Return [X, Y] of the center of cell containing provided text 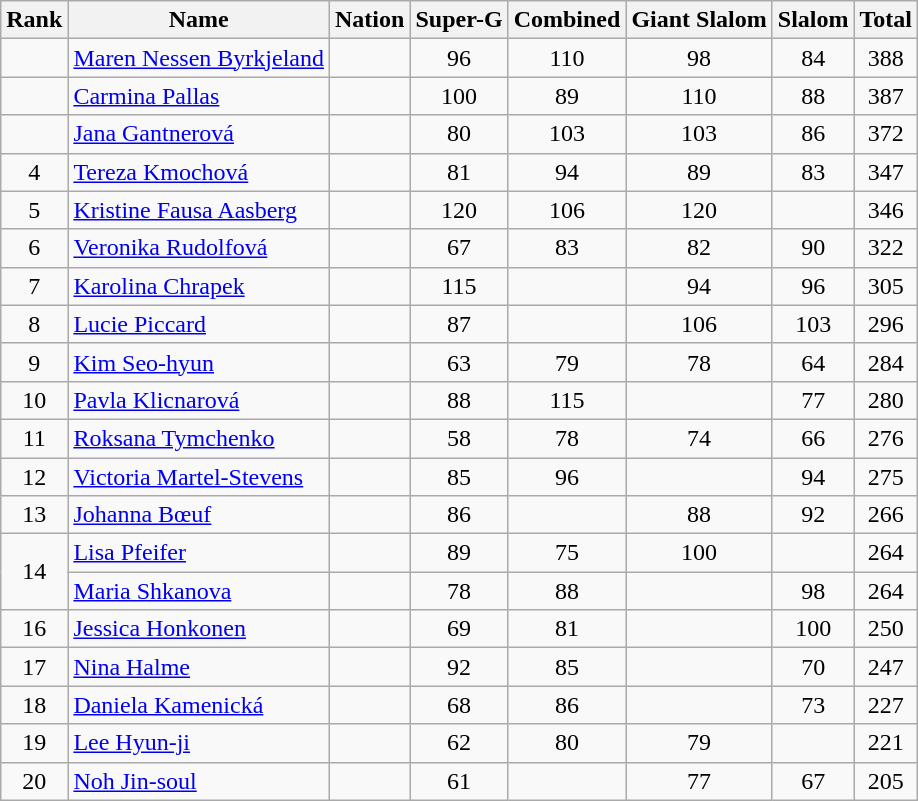
305 [886, 286]
Tereza Kmochová [199, 172]
247 [886, 667]
280 [886, 400]
9 [34, 362]
6 [34, 248]
74 [699, 438]
5 [34, 210]
Johanna Bœuf [199, 515]
64 [813, 362]
Maren Nessen Byrkjeland [199, 58]
266 [886, 515]
Victoria Martel-Stevens [199, 477]
284 [886, 362]
Kim Seo-hyun [199, 362]
Karolina Chrapek [199, 286]
20 [34, 781]
Daniela Kamenická [199, 705]
61 [459, 781]
90 [813, 248]
Name [199, 20]
18 [34, 705]
276 [886, 438]
Nina Halme [199, 667]
227 [886, 705]
322 [886, 248]
Total [886, 20]
58 [459, 438]
Combined [567, 20]
69 [459, 629]
221 [886, 743]
16 [34, 629]
82 [699, 248]
63 [459, 362]
Kristine Fausa Aasberg [199, 210]
19 [34, 743]
7 [34, 286]
11 [34, 438]
8 [34, 324]
Roksana Tymchenko [199, 438]
10 [34, 400]
Lucie Piccard [199, 324]
66 [813, 438]
347 [886, 172]
Jana Gantnerová [199, 134]
70 [813, 667]
13 [34, 515]
205 [886, 781]
17 [34, 667]
346 [886, 210]
Pavla Klicnarová [199, 400]
75 [567, 553]
62 [459, 743]
Nation [370, 20]
387 [886, 96]
296 [886, 324]
Lee Hyun-ji [199, 743]
68 [459, 705]
73 [813, 705]
14 [34, 572]
Maria Shkanova [199, 591]
Veronika Rudolfová [199, 248]
Noh Jin-soul [199, 781]
Super-G [459, 20]
84 [813, 58]
388 [886, 58]
Giant Slalom [699, 20]
87 [459, 324]
12 [34, 477]
Rank [34, 20]
Slalom [813, 20]
Jessica Honkonen [199, 629]
Carmina Pallas [199, 96]
275 [886, 477]
250 [886, 629]
4 [34, 172]
372 [886, 134]
Lisa Pfeifer [199, 553]
